Return [X, Y] of the center of cell containing provided text 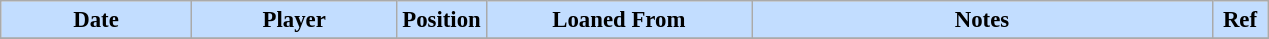
Ref [1240, 20]
Date [96, 20]
Position [442, 20]
Player [294, 20]
Notes [982, 20]
Loaned From [619, 20]
